Output the [x, y] coordinate of the center of the cell containing the given text.  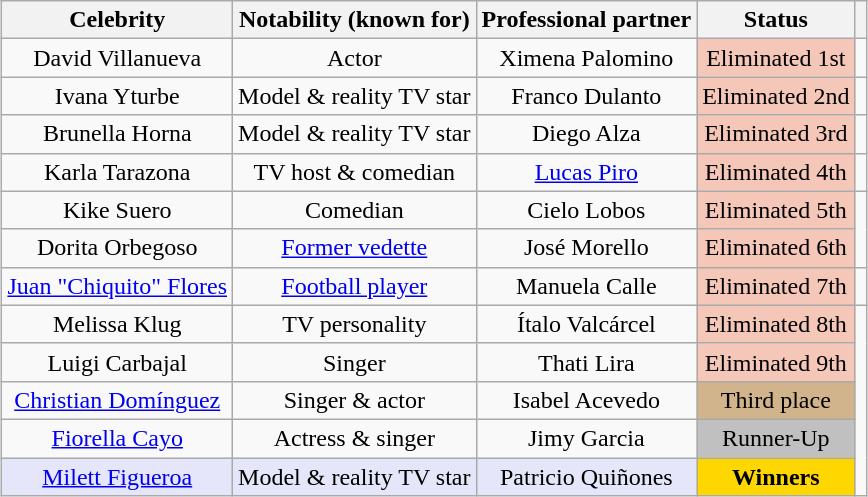
Franco Dulanto [586, 96]
Winners [776, 477]
Karla Tarazona [118, 172]
Melissa Klug [118, 324]
Actress & singer [354, 438]
Status [776, 20]
TV personality [354, 324]
Eliminated 3rd [776, 134]
Juan "Chiquito" Flores [118, 286]
Brunella Horna [118, 134]
Eliminated 7th [776, 286]
Singer & actor [354, 400]
Celebrity [118, 20]
Eliminated 4th [776, 172]
Eliminated 8th [776, 324]
Singer [354, 362]
Ivana Yturbe [118, 96]
Milett Figueroa [118, 477]
Dorita Orbegoso [118, 248]
Eliminated 5th [776, 210]
Eliminated 2nd [776, 96]
Eliminated 1st [776, 58]
Runner-Up [776, 438]
Professional partner [586, 20]
Patricio Quiñones [586, 477]
Kike Suero [118, 210]
Notability (known for) [354, 20]
Actor [354, 58]
Thati Lira [586, 362]
Manuela Calle [586, 286]
Football player [354, 286]
TV host & comedian [354, 172]
Isabel Acevedo [586, 400]
Cielo Lobos [586, 210]
David Villanueva [118, 58]
Fiorella Cayo [118, 438]
Diego Alza [586, 134]
Lucas Piro [586, 172]
Third place [776, 400]
Ximena Palomino [586, 58]
Former vedette [354, 248]
Eliminated 9th [776, 362]
Luigi Carbajal [118, 362]
Eliminated 6th [776, 248]
Jimy Garcia [586, 438]
Comedian [354, 210]
Ítalo Valcárcel [586, 324]
José Morello [586, 248]
Christian Domínguez [118, 400]
